Search for the cell housing the specified text and yield its [x, y] center coordinate. 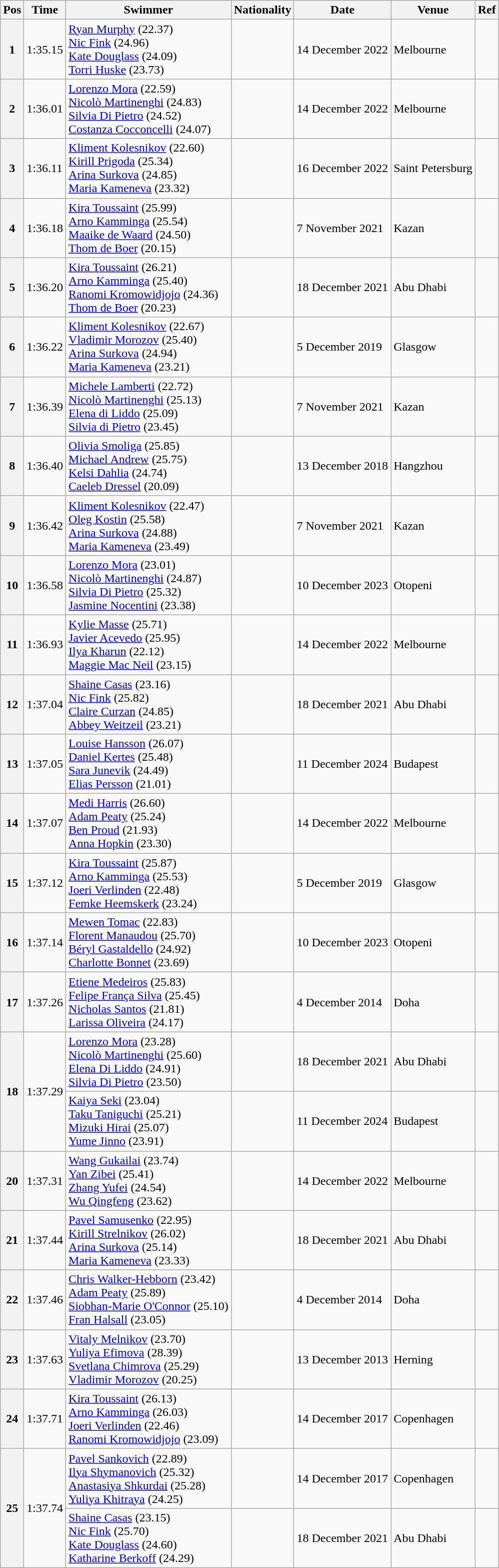
Saint Petersburg [433, 168]
1:36.11 [45, 168]
Ryan Murphy (22.37)Nic Fink (24.96)Kate Douglass (24.09)Torri Huske (23.73) [149, 49]
Date [342, 10]
7 [12, 406]
Kliment Kolesnikov (22.60)Kirill Prigoda (25.34)Arina Surkova (24.85)Maria Kameneva (23.32) [149, 168]
Etiene Medeiros (25.83)Felipe França Silva (25.45)Nicholas Santos (21.81)Larissa Oliveira (24.17) [149, 1002]
4 [12, 228]
Shaine Casas (23.15)Nic Fink (25.70)Kate Douglass (24.60)Katharine Berkoff (24.29) [149, 1537]
1:36.42 [45, 525]
Michele Lamberti (22.72)Nicolò Martinenghi (25.13)Elena di Liddo (25.09)Silvia di Pietro (23.45) [149, 406]
1:36.20 [45, 287]
Herning [433, 1359]
Kliment Kolesnikov (22.67)Vladimir Morozov (25.40)Arina Surkova (24.94)Maria Kameneva (23.21) [149, 347]
1:37.74 [45, 1508]
1:37.04 [45, 704]
17 [12, 1002]
1:37.05 [45, 764]
Vitaly Melnikov (23.70)Yuliya Efimova (28.39)Svetlana Chimrova (25.29)Vladimir Morozov (20.25) [149, 1359]
12 [12, 704]
1:37.31 [45, 1180]
1:36.39 [45, 406]
9 [12, 525]
Venue [433, 10]
Olivia Smoliga (25.85)Michael Andrew (25.75)Kelsi Dahlia (24.74)Caeleb Dressel (20.09) [149, 466]
10 [12, 585]
Kylie Masse (25.71)Javier Acevedo (25.95)Ilya Kharun (22.12)Maggie Mac Neil (23.15) [149, 644]
Hangzhou [433, 466]
Kaiya Seki (23.04)Taku Taniguchi (25.21)Mizuki Hirai (25.07)Yume Jinno (23.91) [149, 1121]
Nationality [262, 10]
Lorenzo Mora (23.01)Nicolò Martinenghi (24.87)Silvia Di Pietro (25.32)Jasmine Nocentini (23.38) [149, 585]
1:36.18 [45, 228]
16 December 2022 [342, 168]
1:37.44 [45, 1240]
1:37.12 [45, 883]
1:37.29 [45, 1091]
8 [12, 466]
1:35.15 [45, 49]
13 [12, 764]
Pos [12, 10]
Kira Toussaint (26.13)Arno Kamminga (26.03)Joeri Verlinden (22.46)Ranomi Kromowidjojo (23.09) [149, 1418]
Mewen Tomac (22.83)Florent Manaudou (25.70)Béryl Gastaldello (24.92)Charlotte Bonnet (23.69) [149, 942]
1:37.46 [45, 1299]
1 [12, 49]
Swimmer [149, 10]
Kira Toussaint (26.21)Arno Kamminga (25.40)Ranomi Kromowidjojo (24.36)Thom de Boer (20.23) [149, 287]
1:36.58 [45, 585]
13 December 2018 [342, 466]
Time [45, 10]
Medi Harris (26.60)Adam Peaty (25.24)Ben Proud (21.93)Anna Hopkin (23.30) [149, 823]
22 [12, 1299]
5 [12, 287]
3 [12, 168]
24 [12, 1418]
Pavel Sankovich (22.89)Ilya Shymanovich (25.32)Anastasiya Shkurdai (25.28)Yuliya Khitraya (24.25) [149, 1478]
Kira Toussaint (25.87)Arno Kamminga (25.53)Joeri Verlinden (22.48)Femke Heemskerk (23.24) [149, 883]
Pavel Samusenko (22.95)Kirill Strelnikov (26.02)Arina Surkova (25.14)Maria Kameneva (23.33) [149, 1240]
Chris Walker-Hebborn (23.42)Adam Peaty (25.89)Siobhan-Marie O'Connor (25.10)Fran Halsall (23.05) [149, 1299]
1:36.22 [45, 347]
13 December 2013 [342, 1359]
2 [12, 109]
25 [12, 1508]
15 [12, 883]
20 [12, 1180]
6 [12, 347]
1:36.93 [45, 644]
21 [12, 1240]
1:37.14 [45, 942]
11 [12, 644]
1:37.71 [45, 1418]
Louise Hansson (26.07)Daniel Kertes (25.48)Sara Junevik (24.49)Elias Persson (21.01) [149, 764]
Kliment Kolesnikov (22.47)Oleg Kostin (25.58)Arina Surkova (24.88)Maria Kameneva (23.49) [149, 525]
Lorenzo Mora (23.28)Nicolò Martinenghi (25.60)Elena Di Liddo (24.91)Silvia Di Pietro (23.50) [149, 1061]
Lorenzo Mora (22.59)Nicolò Martinenghi (24.83)Silvia Di Pietro (24.52)Costanza Cocconcelli (24.07) [149, 109]
1:36.40 [45, 466]
1:36.01 [45, 109]
1:37.63 [45, 1359]
Ref [487, 10]
14 [12, 823]
1:37.07 [45, 823]
Shaine Casas (23.16)Nic Fink (25.82)Claire Curzan (24.85)Abbey Weitzeil (23.21) [149, 704]
Wang Gukailai (23.74)Yan Zibei (25.41)Zhang Yufei (24.54)Wu Qingfeng (23.62) [149, 1180]
1:37.26 [45, 1002]
23 [12, 1359]
16 [12, 942]
18 [12, 1091]
Kira Toussaint (25.99)Arno Kamminga (25.54)Maaike de Waard (24.50)Thom de Boer (20.15) [149, 228]
